Extract the [x, y] coordinate from the center of the cell holding the provided text.  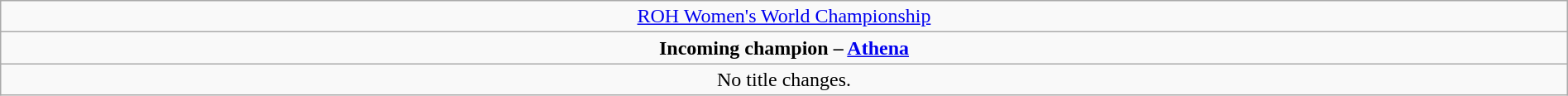
No title changes. [784, 79]
Incoming champion – Athena [784, 48]
ROH Women's World Championship [784, 17]
